Identify which cell holds the provided text, then report its (X, Y) central coordinate. 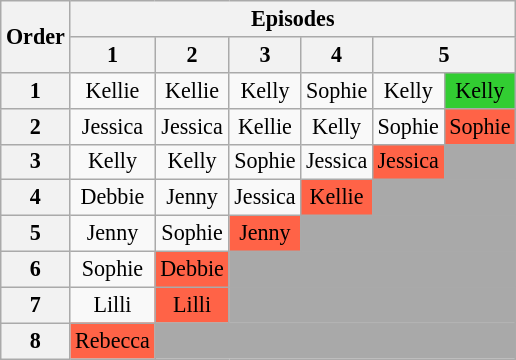
Rebecca (112, 341)
Episodes (293, 18)
Order (36, 36)
6 (36, 269)
7 (36, 305)
8 (36, 341)
